Output the (X, Y) coordinate of the center of the cell containing the given text.  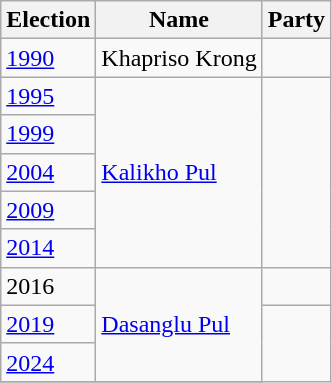
1999 (48, 134)
1990 (48, 58)
Party (296, 20)
2004 (48, 172)
2014 (48, 248)
Election (48, 20)
2024 (48, 362)
Dasanglu Pul (179, 324)
Kalikho Pul (179, 172)
Name (179, 20)
2016 (48, 286)
2009 (48, 210)
1995 (48, 96)
Khapriso Krong (179, 58)
2019 (48, 324)
